Locate the cell with the specified text and output its (x, y) center coordinate. 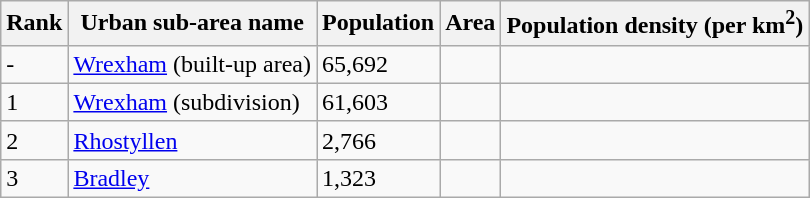
Area (470, 24)
65,692 (378, 64)
Bradley (192, 178)
Population density (per km2) (655, 24)
Rhostyllen (192, 140)
3 (34, 178)
Population (378, 24)
2,766 (378, 140)
Rank (34, 24)
61,603 (378, 102)
Urban sub-area name (192, 24)
1,323 (378, 178)
Wrexham (built-up area) (192, 64)
1 (34, 102)
2 (34, 140)
- (34, 64)
Wrexham (subdivision) (192, 102)
